Return the [X, Y] coordinate for the center point of the cell that contains the specified text.  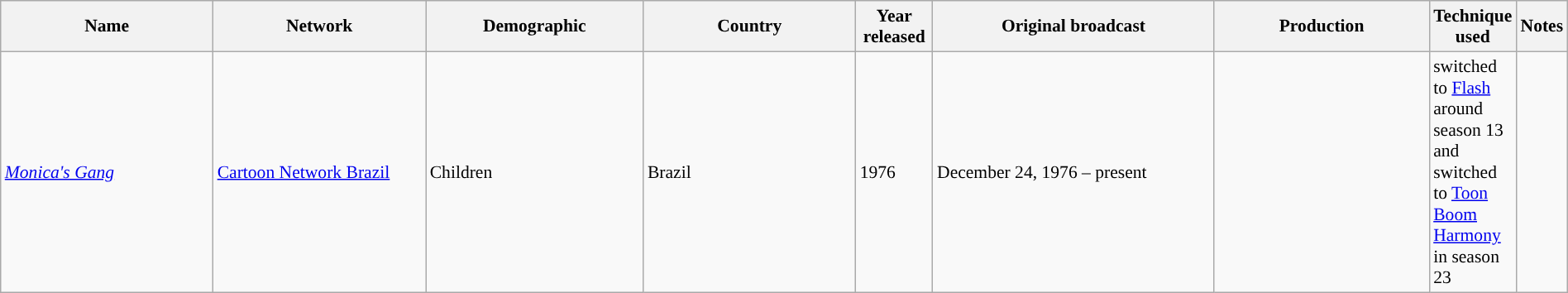
Network [319, 26]
Notes [1542, 26]
Production [1322, 26]
Monica's Gang [108, 172]
Original broadcast [1073, 26]
switched to Flash around season 13 and switched to Toon Boom Harmony in season 23 [1472, 172]
Yearreleased [895, 26]
Technique used [1472, 26]
Brazil [749, 172]
Country [749, 26]
1976 [895, 172]
Demographic [534, 26]
December 24, 1976 – present [1073, 172]
Name [108, 26]
Cartoon Network Brazil [319, 172]
Children [534, 172]
